Identify which cell holds the provided text, then report its (X, Y) central coordinate. 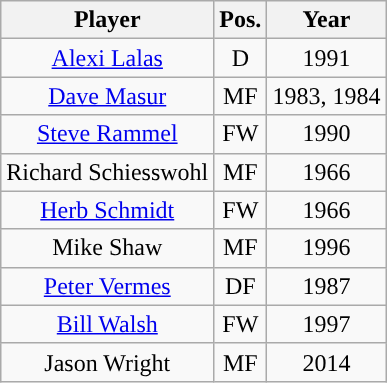
Alexi Lalas (108, 58)
Jason Wright (108, 362)
2014 (326, 362)
Dave Masur (108, 96)
1997 (326, 324)
1983, 1984 (326, 96)
1987 (326, 286)
Bill Walsh (108, 324)
1991 (326, 58)
Year (326, 20)
DF (240, 286)
1996 (326, 248)
Player (108, 20)
Richard Schiesswohl (108, 172)
Steve Rammel (108, 134)
Pos. (240, 20)
Mike Shaw (108, 248)
1990 (326, 134)
Herb Schmidt (108, 210)
D (240, 58)
Peter Vermes (108, 286)
